Detect which cell encompasses the target text, then output its [X, Y] center coordinate. 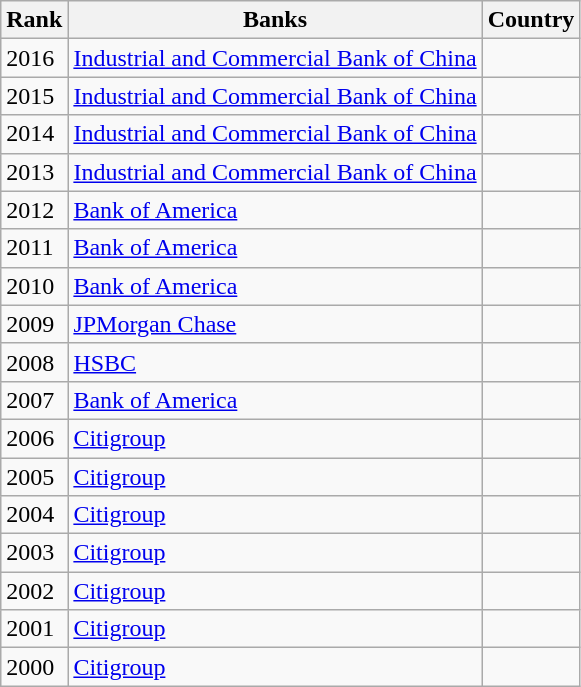
2014 [34, 134]
2015 [34, 96]
2011 [34, 248]
2000 [34, 667]
Country [531, 20]
HSBC [275, 362]
2003 [34, 553]
2002 [34, 591]
2013 [34, 172]
2009 [34, 324]
Rank [34, 20]
2016 [34, 58]
2006 [34, 438]
JPMorgan Chase [275, 324]
2008 [34, 362]
2010 [34, 286]
2005 [34, 477]
2001 [34, 629]
Banks [275, 20]
2007 [34, 400]
2004 [34, 515]
2012 [34, 210]
